Find where the given text appears and provide that cell's center as (x, y) coordinate. 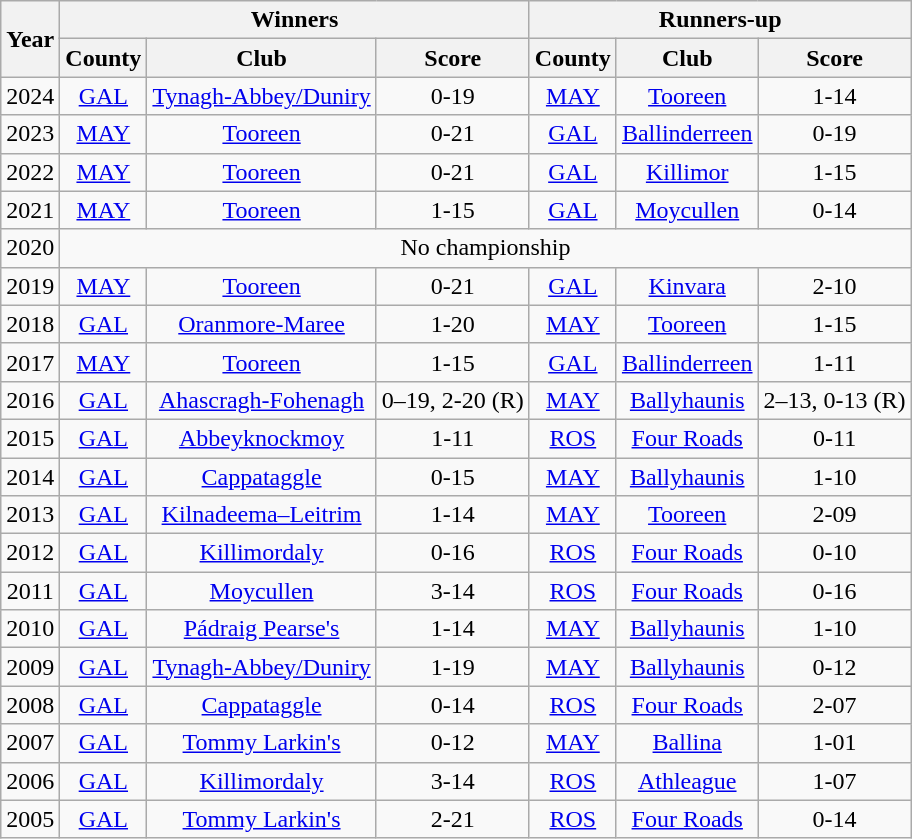
Winners (294, 20)
Abbeyknockmoy (262, 438)
2-09 (834, 515)
2019 (30, 286)
Ahascragh-Fohenagh (262, 400)
No championship (486, 248)
2005 (30, 819)
2012 (30, 553)
2007 (30, 743)
2016 (30, 400)
Oranmore-Maree (262, 324)
0-11 (834, 438)
2008 (30, 705)
2022 (30, 172)
0-10 (834, 553)
1-01 (834, 743)
Year (30, 39)
Kinvara (687, 286)
1-20 (452, 324)
2014 (30, 477)
2023 (30, 134)
2021 (30, 210)
2011 (30, 591)
2018 (30, 324)
Ballina (687, 743)
Pádraig Pearse's (262, 629)
2015 (30, 438)
2024 (30, 96)
Athleague (687, 781)
2-10 (834, 286)
Kilnadeema–Leitrim (262, 515)
2010 (30, 629)
2-21 (452, 819)
2017 (30, 362)
2009 (30, 667)
1-19 (452, 667)
0-15 (452, 477)
Runners-up (720, 20)
2020 (30, 248)
2006 (30, 781)
0–19, 2-20 (R) (452, 400)
2013 (30, 515)
1-07 (834, 781)
2-07 (834, 705)
Killimor (687, 172)
2–13, 0-13 (R) (834, 400)
